Provide the (x, y) coordinate of the cell's center where the given text is located.  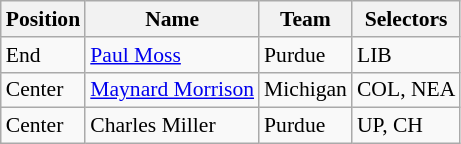
LIB (406, 55)
Selectors (406, 19)
Charles Miller (172, 126)
Position (43, 19)
Maynard Morrison (172, 90)
Team (306, 19)
Name (172, 19)
Paul Moss (172, 55)
End (43, 55)
UP, CH (406, 126)
Michigan (306, 90)
COL, NEA (406, 90)
